Pinpoint the cell where the given text exists, returning its (X, Y) midpoint coordinate. 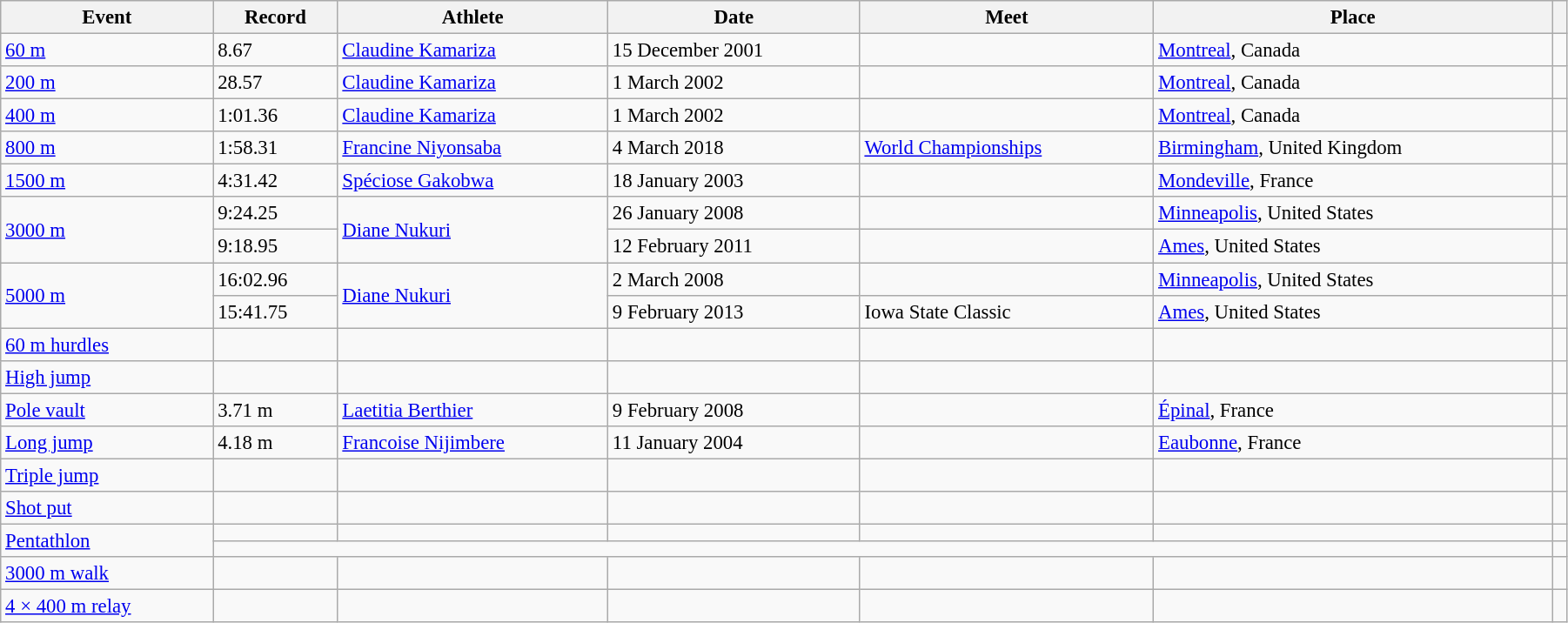
9 February 2013 (734, 311)
800 m (107, 148)
High jump (107, 377)
4 March 2018 (734, 148)
Meet (1007, 17)
Date (734, 17)
Place (1353, 17)
3000 m walk (107, 573)
3.71 m (275, 410)
15:41.75 (275, 311)
200 m (107, 83)
Mondeville, France (1353, 181)
Iowa State Classic (1007, 311)
Laetitia Berthier (472, 410)
9:18.95 (275, 246)
400 m (107, 116)
1:01.36 (275, 116)
Long jump (107, 443)
1:58.31 (275, 148)
Francine Niyonsaba (472, 148)
Birmingham, United Kingdom (1353, 148)
8.67 (275, 50)
Spéciose Gakobwa (472, 181)
Athlete (472, 17)
Pentathlon (107, 540)
2 March 2008 (734, 279)
28.57 (275, 83)
4.18 m (275, 443)
4:31.42 (275, 181)
Eaubonne, France (1353, 443)
World Championships (1007, 148)
Shot put (107, 508)
15 December 2001 (734, 50)
4 × 400 m relay (107, 606)
1500 m (107, 181)
9 February 2008 (734, 410)
11 January 2004 (734, 443)
Francoise Nijimbere (472, 443)
Record (275, 17)
16:02.96 (275, 279)
Triple jump (107, 475)
60 m hurdles (107, 345)
Pole vault (107, 410)
60 m (107, 50)
Event (107, 17)
18 January 2003 (734, 181)
Épinal, France (1353, 410)
12 February 2011 (734, 246)
3000 m (107, 230)
26 January 2008 (734, 213)
5000 m (107, 296)
9:24.25 (275, 213)
